Identify which cell holds the provided text, then report its [X, Y] central coordinate. 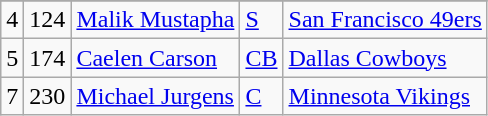
Minnesota Vikings [385, 96]
C [262, 96]
Malik Mustapha [156, 20]
CB [262, 58]
124 [48, 20]
230 [48, 96]
5 [12, 58]
174 [48, 58]
7 [12, 96]
4 [12, 20]
Dallas Cowboys [385, 58]
San Francisco 49ers [385, 20]
Michael Jurgens [156, 96]
S [262, 20]
Caelen Carson [156, 58]
